Pinpoint the cell where the given text exists, returning its (X, Y) midpoint coordinate. 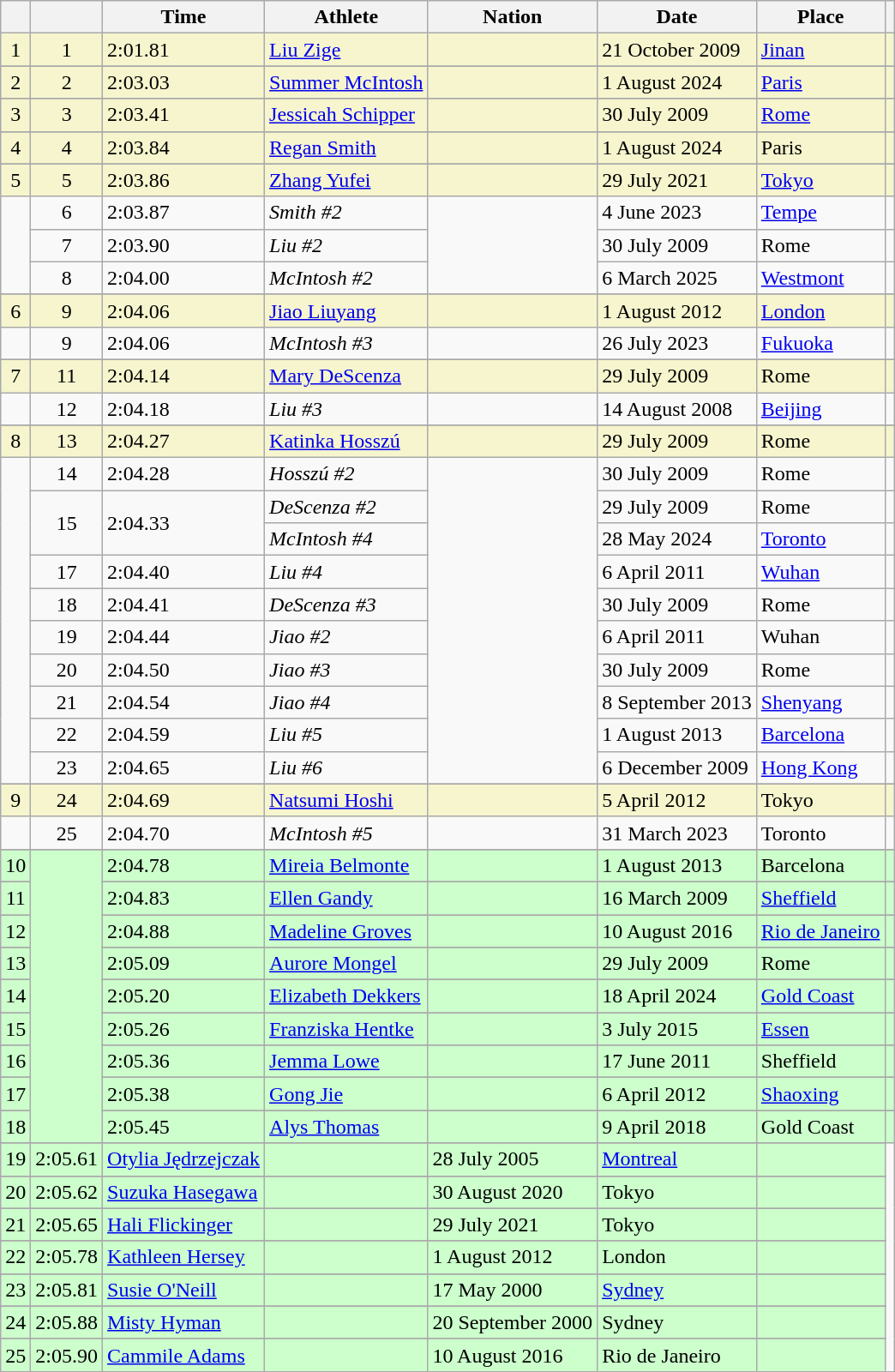
Montreal (677, 1159)
Hong Kong (820, 767)
McIntosh #5 (346, 833)
26 July 2023 (677, 343)
2:04.88 (183, 930)
18 April 2024 (677, 996)
Katinka Hosszú (346, 442)
2:04.69 (183, 800)
Nation (513, 17)
2:05.81 (67, 1290)
Liu Zige (346, 50)
9 April 2018 (677, 1127)
2:03.41 (183, 115)
2:05.38 (183, 1094)
2:05.90 (67, 1355)
Jiao Liuyang (346, 310)
Kathleen Hersey (183, 1257)
2:04.44 (183, 637)
Zhang Yufei (346, 180)
2:03.86 (183, 180)
Fukuoka (820, 343)
DeScenza #3 (346, 605)
2:05.20 (183, 996)
Jinan (820, 50)
6 December 2009 (677, 767)
McIntosh #4 (346, 539)
Misty Hyman (183, 1322)
Date (677, 17)
2:04.28 (183, 474)
Jiao #2 (346, 637)
DeScenza #2 (346, 507)
2:05.26 (183, 1029)
Mary DeScenza (346, 376)
Otylia Jędrzejczak (183, 1159)
Mireia Belmonte (346, 865)
Beijing (820, 409)
2:04.65 (183, 767)
8 September 2013 (677, 702)
28 July 2005 (513, 1159)
Susie O'Neill (183, 1290)
2:04.33 (183, 523)
28 May 2024 (677, 539)
2:03.87 (183, 213)
17 June 2011 (677, 1062)
Franziska Hentke (346, 1029)
Alys Thomas (346, 1127)
2:04.18 (183, 409)
Hali Flickinger (183, 1225)
6 March 2025 (677, 278)
Westmont (820, 278)
30 August 2020 (513, 1192)
Regan Smith (346, 147)
2:03.03 (183, 82)
Liu #4 (346, 572)
Liu #5 (346, 735)
2:04.78 (183, 865)
2:03.90 (183, 245)
Natsumi Hoshi (346, 800)
Gong Jie (346, 1094)
2:05.36 (183, 1062)
2:04.83 (183, 898)
Jiao #3 (346, 670)
6 April 2012 (677, 1094)
Place (820, 17)
31 March 2023 (677, 833)
14 August 2008 (677, 409)
3 July 2015 (677, 1029)
2:05.62 (67, 1192)
Jiao #4 (346, 702)
Tempe (820, 213)
16 March 2009 (677, 898)
McIntosh #3 (346, 343)
2:04.54 (183, 702)
2:04.41 (183, 605)
2:04.50 (183, 670)
2:05.88 (67, 1322)
Summer McIntosh (346, 82)
2:05.45 (183, 1127)
Madeline Groves (346, 930)
17 May 2000 (513, 1290)
16 (15, 1062)
Time (183, 17)
20 September 2000 (513, 1322)
Smith #2 (346, 213)
Ellen Gandy (346, 898)
21 October 2009 (677, 50)
Jemma Lowe (346, 1062)
Aurore Mongel (346, 964)
Elizabeth Dekkers (346, 996)
Liu #6 (346, 767)
2:04.14 (183, 376)
Essen (820, 1029)
McIntosh #2 (346, 278)
2:04.27 (183, 442)
Suzuka Hasegawa (183, 1192)
2:01.81 (183, 50)
2:04.00 (183, 278)
4 June 2023 (677, 213)
2:05.65 (67, 1225)
2:05.61 (67, 1159)
2:05.78 (67, 1257)
2:04.59 (183, 735)
Hosszú #2 (346, 474)
Shaoxing (820, 1094)
2:04.70 (183, 833)
2:05.09 (183, 964)
10 (15, 865)
Liu #3 (346, 409)
2:03.84 (183, 147)
Jessicah Schipper (346, 115)
Athlete (346, 17)
Cammile Adams (183, 1355)
Shenyang (820, 702)
5 April 2012 (677, 800)
Liu #2 (346, 245)
2:04.40 (183, 572)
